From the cell containing the given text, extract its center point as (X, Y) coordinate. 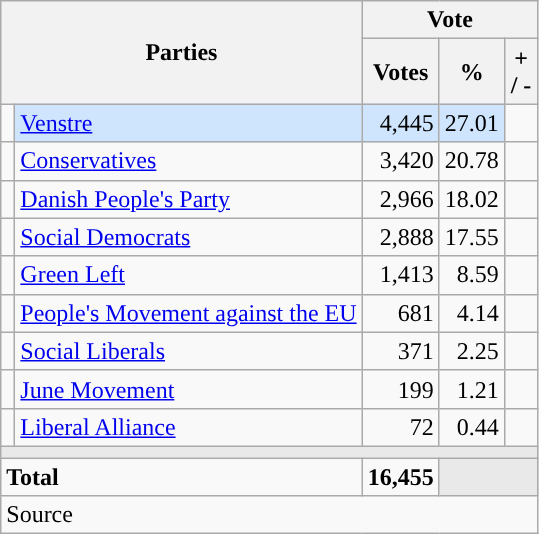
June Movement (188, 389)
Source (270, 515)
Conservatives (188, 161)
371 (400, 351)
Social Liberals (188, 351)
18.02 (472, 199)
Votes (400, 72)
2,966 (400, 199)
20.78 (472, 161)
Parties (182, 52)
27.01 (472, 123)
8.59 (472, 275)
Danish People's Party (188, 199)
3,420 (400, 161)
2,888 (400, 237)
4,445 (400, 123)
0.44 (472, 427)
2.25 (472, 351)
1.21 (472, 389)
16,455 (400, 477)
Total (182, 477)
Social Democrats (188, 237)
72 (400, 427)
1,413 (400, 275)
681 (400, 313)
199 (400, 389)
+ / - (521, 72)
Venstre (188, 123)
17.55 (472, 237)
% (472, 72)
Liberal Alliance (188, 427)
4.14 (472, 313)
Vote (450, 20)
People's Movement against the EU (188, 313)
Green Left (188, 275)
